Identify which cell holds the provided text, then report its [x, y] central coordinate. 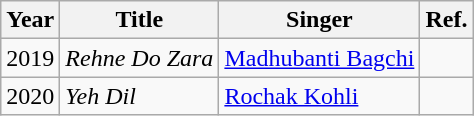
Ref. [446, 20]
Title [140, 20]
Madhubanti Bagchi [320, 58]
2019 [30, 58]
Rochak Kohli [320, 96]
Rehne Do Zara [140, 58]
2020 [30, 96]
Singer [320, 20]
Year [30, 20]
Yeh Dil [140, 96]
